Extract the (x, y) coordinate from the center of the cell holding the provided text.  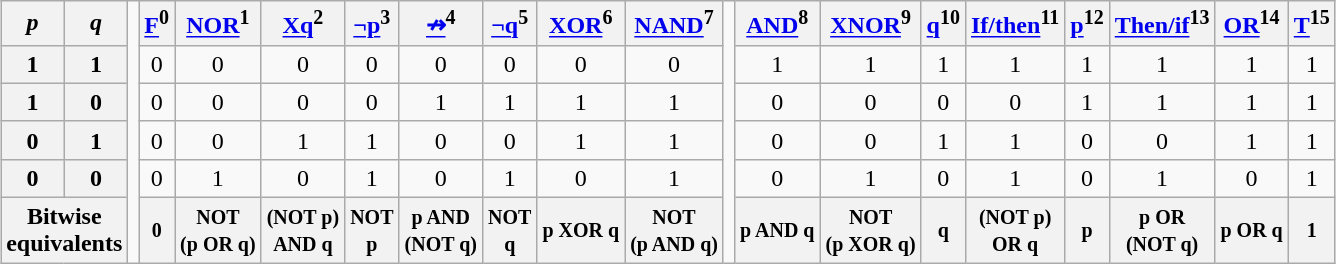
F0 (157, 24)
T15 (1312, 24)
q10 (943, 24)
¬p3 (372, 24)
p AND q (778, 230)
↛4 (440, 24)
¬q5 (509, 24)
NOT p (372, 230)
p XOR q (581, 230)
(NOT p) OR q (1014, 230)
NOR1 (218, 24)
NOT (p AND q) (674, 230)
p12 (1087, 24)
NOT (p OR q) (218, 230)
p OR (NOT q) (1162, 230)
If/then11 (1014, 24)
p OR q (1252, 230)
OR14 (1252, 24)
NAND7 (674, 24)
(NOT p) AND q (302, 230)
NOT q (509, 230)
AND8 (778, 24)
Xq2 (302, 24)
p AND (NOT q) (440, 230)
XNOR9 (870, 24)
Then/if13 (1162, 24)
Bitwise equivalents (64, 230)
XOR6 (581, 24)
NOT (p XOR q) (870, 230)
